Search for the cell housing the specified text and yield its [X, Y] center coordinate. 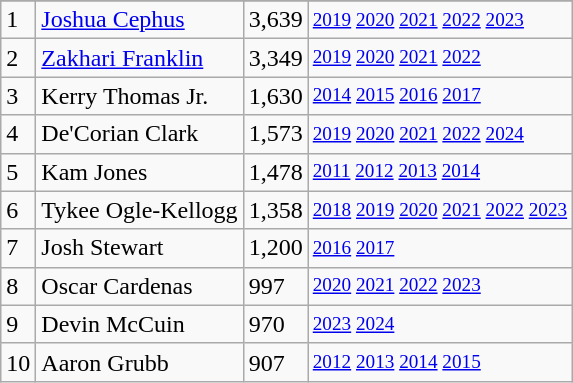
3,639 [276, 20]
2014 2015 2016 2017 [440, 96]
5 [18, 172]
2019 2020 2021 2022 2023 [440, 20]
1,358 [276, 210]
7 [18, 248]
3,349 [276, 58]
6 [18, 210]
1 [18, 20]
Zakhari Franklin [140, 58]
907 [276, 362]
Joshua Cephus [140, 20]
2 [18, 58]
Josh Stewart [140, 248]
9 [18, 324]
Aaron Grubb [140, 362]
2019 2020 2021 2022 [440, 58]
2023 2024 [440, 324]
De'Corian Clark [140, 134]
2016 2017 [440, 248]
2019 2020 2021 2022 2024 [440, 134]
2011 2012 2013 2014 [440, 172]
1,200 [276, 248]
Oscar Cardenas [140, 286]
Kerry Thomas Jr. [140, 96]
970 [276, 324]
10 [18, 362]
2018 2019 2020 2021 2022 2023 [440, 210]
2012 2013 2014 2015 [440, 362]
997 [276, 286]
3 [18, 96]
1,630 [276, 96]
1,573 [276, 134]
Devin McCuin [140, 324]
2020 2021 2022 2023 [440, 286]
4 [18, 134]
Kam Jones [140, 172]
Tykee Ogle-Kellogg [140, 210]
1,478 [276, 172]
8 [18, 286]
